Search for the cell housing the specified text and yield its (x, y) center coordinate. 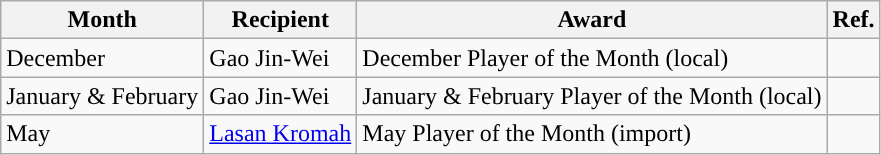
Month (102, 20)
Award (592, 20)
May Player of the Month (import) (592, 134)
Ref. (854, 20)
Recipient (280, 20)
December Player of the Month (local) (592, 58)
May (102, 134)
January & February Player of the Month (local) (592, 96)
January & February (102, 96)
December (102, 58)
Lasan Kromah (280, 134)
